Identify which cell holds the provided text, then report its [X, Y] central coordinate. 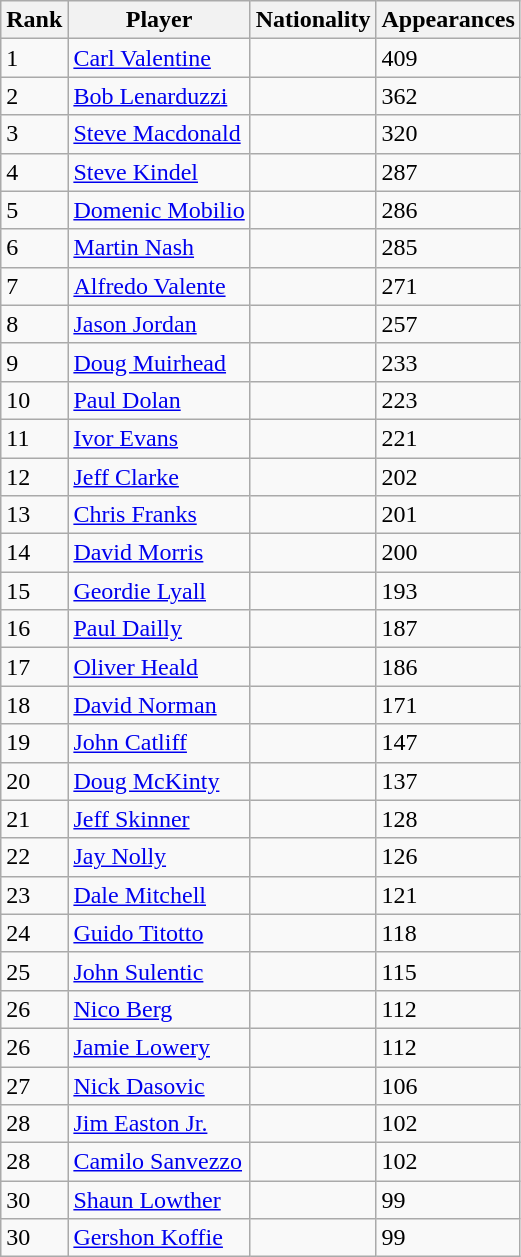
201 [448, 515]
286 [448, 210]
Jim Easton Jr. [159, 1124]
Carl Valentine [159, 58]
362 [448, 96]
187 [448, 629]
5 [34, 210]
Appearances [448, 20]
2 [34, 96]
1 [34, 58]
6 [34, 248]
21 [34, 819]
Chris Franks [159, 515]
3 [34, 134]
121 [448, 895]
11 [34, 438]
14 [34, 553]
193 [448, 591]
Steve Macdonald [159, 134]
Guido Titotto [159, 933]
Nick Dasovic [159, 1085]
Bob Lenarduzzi [159, 96]
126 [448, 857]
202 [448, 477]
Paul Dailly [159, 629]
118 [448, 933]
25 [34, 971]
Doug Muirhead [159, 362]
4 [34, 172]
285 [448, 248]
22 [34, 857]
Camilo Sanvezzo [159, 1162]
13 [34, 515]
Ivor Evans [159, 438]
10 [34, 400]
128 [448, 819]
Geordie Lyall [159, 591]
Jamie Lowery [159, 1047]
27 [34, 1085]
257 [448, 324]
Player [159, 20]
Shaun Lowther [159, 1200]
Rank [34, 20]
7 [34, 286]
221 [448, 438]
Alfredo Valente [159, 286]
Paul Dolan [159, 400]
John Catliff [159, 743]
18 [34, 705]
David Morris [159, 553]
23 [34, 895]
Jeff Skinner [159, 819]
15 [34, 591]
115 [448, 971]
200 [448, 553]
223 [448, 400]
Nico Berg [159, 1009]
171 [448, 705]
409 [448, 58]
8 [34, 324]
9 [34, 362]
Dale Mitchell [159, 895]
Gershon Koffie [159, 1238]
Martin Nash [159, 248]
287 [448, 172]
Jay Nolly [159, 857]
Oliver Heald [159, 667]
12 [34, 477]
Domenic Mobilio [159, 210]
19 [34, 743]
17 [34, 667]
137 [448, 781]
Steve Kindel [159, 172]
106 [448, 1085]
24 [34, 933]
Jeff Clarke [159, 477]
20 [34, 781]
Jason Jordan [159, 324]
Doug McKinty [159, 781]
233 [448, 362]
16 [34, 629]
David Norman [159, 705]
147 [448, 743]
271 [448, 286]
Nationality [313, 20]
186 [448, 667]
John Sulentic [159, 971]
320 [448, 134]
